Scan for the cell matching the given text and deliver its [x, y] coordinate at center. 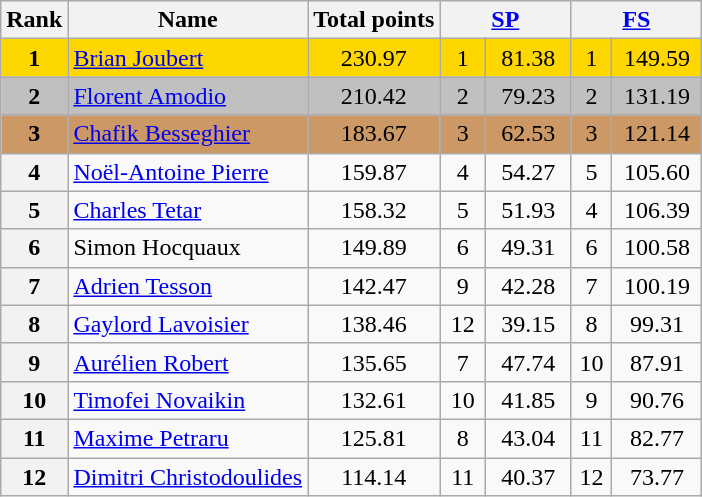
230.97 [374, 58]
Charles Tetar [188, 210]
Maxime Petraru [188, 438]
183.67 [374, 134]
Florent Amodio [188, 96]
Brian Joubert [188, 58]
Aurélien Robert [188, 362]
Name [188, 20]
Rank [34, 20]
41.85 [528, 400]
Total points [374, 20]
49.31 [528, 248]
210.42 [374, 96]
Gaylord Lavoisier [188, 324]
43.04 [528, 438]
40.37 [528, 477]
51.93 [528, 210]
132.61 [374, 400]
73.77 [657, 477]
Simon Hocquaux [188, 248]
81.38 [528, 58]
47.74 [528, 362]
90.76 [657, 400]
54.27 [528, 172]
Adrien Tesson [188, 286]
158.32 [374, 210]
82.77 [657, 438]
135.65 [374, 362]
138.46 [374, 324]
105.60 [657, 172]
42.28 [528, 286]
149.89 [374, 248]
100.19 [657, 286]
100.58 [657, 248]
99.31 [657, 324]
Dimitri Christodoulides [188, 477]
87.91 [657, 362]
149.59 [657, 58]
125.81 [374, 438]
62.53 [528, 134]
121.14 [657, 134]
131.19 [657, 96]
159.87 [374, 172]
Noël-Antoine Pierre [188, 172]
FS [636, 20]
39.15 [528, 324]
142.47 [374, 286]
79.23 [528, 96]
114.14 [374, 477]
106.39 [657, 210]
Timofei Novaikin [188, 400]
Chafik Besseghier [188, 134]
SP [506, 20]
